Pinpoint the cell where the given text exists, returning its (x, y) midpoint coordinate. 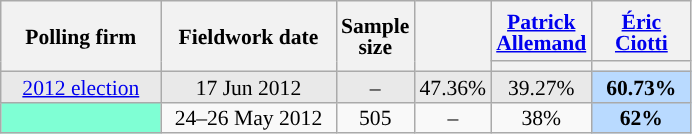
2012 election (81, 86)
Fieldwork date (248, 36)
60.73% (641, 86)
38% (541, 118)
17 Jun 2012 (248, 86)
47.36% (452, 86)
62% (641, 118)
505 (375, 118)
Éric Ciotti (641, 31)
Patrick Allemand (541, 31)
39.27% (541, 86)
Polling firm (81, 36)
Samplesize (375, 36)
24–26 May 2012 (248, 118)
